Pinpoint the cell where the given text exists, returning its (X, Y) midpoint coordinate. 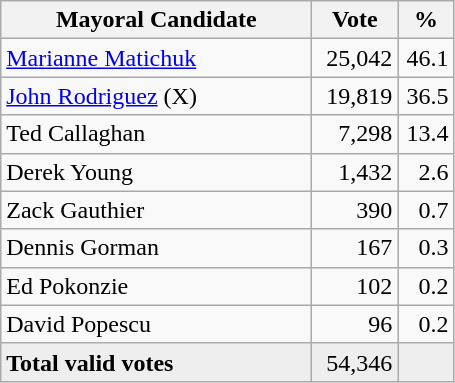
Zack Gauthier (156, 210)
Ted Callaghan (156, 134)
Marianne Matichuk (156, 58)
96 (355, 324)
54,346 (355, 362)
2.6 (426, 172)
0.3 (426, 248)
13.4 (426, 134)
7,298 (355, 134)
25,042 (355, 58)
167 (355, 248)
1,432 (355, 172)
Mayoral Candidate (156, 20)
Dennis Gorman (156, 248)
102 (355, 286)
John Rodriguez (X) (156, 96)
19,819 (355, 96)
36.5 (426, 96)
Total valid votes (156, 362)
46.1 (426, 58)
Vote (355, 20)
Derek Young (156, 172)
Ed Pokonzie (156, 286)
% (426, 20)
0.7 (426, 210)
David Popescu (156, 324)
390 (355, 210)
